Scan for the cell matching the given text and deliver its (X, Y) coordinate at center. 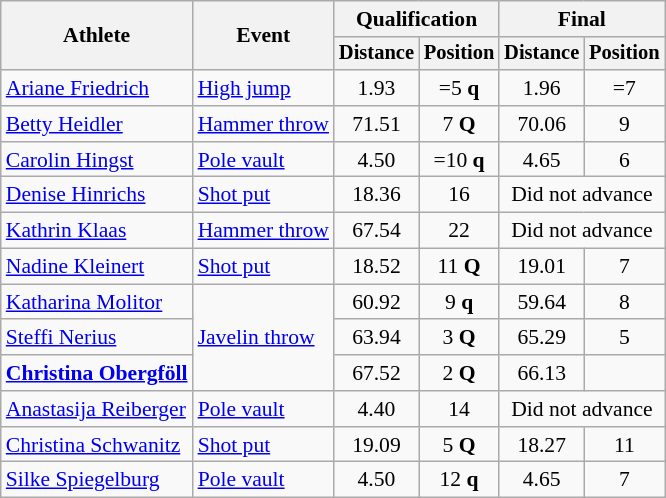
14 (459, 409)
Ariane Friedrich (97, 88)
11 (624, 445)
16 (459, 195)
Denise Hinrichs (97, 195)
18.27 (542, 445)
4.40 (376, 409)
18.52 (376, 267)
22 (459, 231)
5 Q (459, 445)
Event (264, 36)
60.92 (376, 302)
9 q (459, 302)
19.01 (542, 267)
6 (624, 160)
18.36 (376, 195)
Qualification (416, 19)
8 (624, 302)
66.13 (542, 373)
70.06 (542, 124)
=5 q (459, 88)
1.93 (376, 88)
65.29 (542, 338)
9 (624, 124)
Silke Spiegelburg (97, 480)
Carolin Hingst (97, 160)
71.51 (376, 124)
Anastasija Reiberger (97, 409)
Kathrin Klaas (97, 231)
2 Q (459, 373)
67.52 (376, 373)
Christina Obergföll (97, 373)
=7 (624, 88)
Christina Schwanitz (97, 445)
Steffi Nerius (97, 338)
11 Q (459, 267)
=10 q (459, 160)
Javelin throw (264, 338)
Betty Heidler (97, 124)
67.54 (376, 231)
High jump (264, 88)
Nadine Kleinert (97, 267)
5 (624, 338)
Final (582, 19)
Katharina Molitor (97, 302)
59.64 (542, 302)
12 q (459, 480)
63.94 (376, 338)
7 Q (459, 124)
3 Q (459, 338)
1.96 (542, 88)
19.09 (376, 445)
Athlete (97, 36)
